Pinpoint the cell where the given text exists, returning its [x, y] midpoint coordinate. 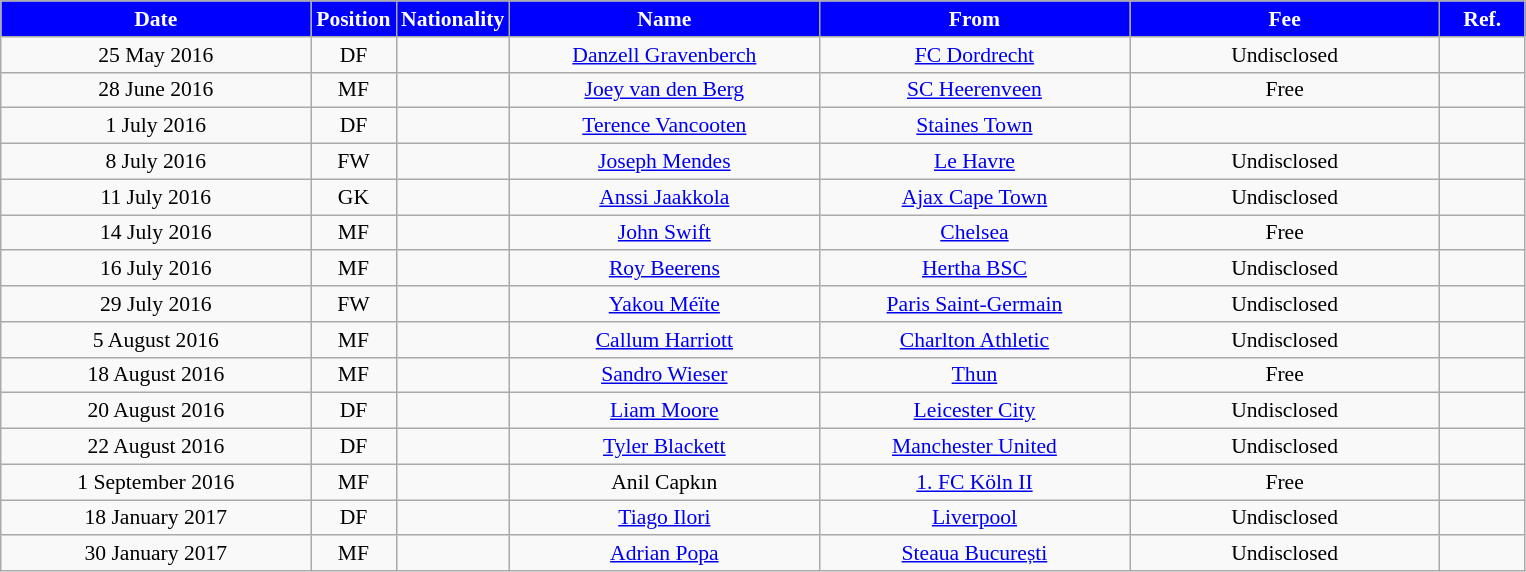
Liverpool [974, 518]
1. FC Köln II [974, 482]
Paris Saint-Germain [974, 304]
Chelsea [974, 233]
Liam Moore [664, 411]
Charlton Athletic [974, 340]
Joseph Mendes [664, 162]
29 July 2016 [156, 304]
John Swift [664, 233]
GK [354, 197]
20 August 2016 [156, 411]
11 July 2016 [156, 197]
25 May 2016 [156, 55]
Position [354, 19]
From [974, 19]
Nationality [452, 19]
28 June 2016 [156, 90]
Le Havre [974, 162]
Roy Beerens [664, 269]
Ref. [1482, 19]
Anssi Jaakkola [664, 197]
18 January 2017 [156, 518]
Leicester City [974, 411]
Danzell Gravenberch [664, 55]
5 August 2016 [156, 340]
1 July 2016 [156, 126]
Steaua București [974, 554]
Thun [974, 375]
Joey van den Berg [664, 90]
Tiago Ilori [664, 518]
Adrian Popa [664, 554]
8 July 2016 [156, 162]
Tyler Blackett [664, 447]
1 September 2016 [156, 482]
Hertha BSC [974, 269]
22 August 2016 [156, 447]
Ajax Cape Town [974, 197]
SC Heerenveen [974, 90]
Terence Vancooten [664, 126]
FC Dordrecht [974, 55]
Name [664, 19]
30 January 2017 [156, 554]
Date [156, 19]
Anil Capkın [664, 482]
Staines Town [974, 126]
Fee [1285, 19]
18 August 2016 [156, 375]
Sandro Wieser [664, 375]
14 July 2016 [156, 233]
Yakou Méïte [664, 304]
Callum Harriott [664, 340]
16 July 2016 [156, 269]
Manchester United [974, 447]
